For the text-containing cell, return its midpoint in (x, y) coordinate format. 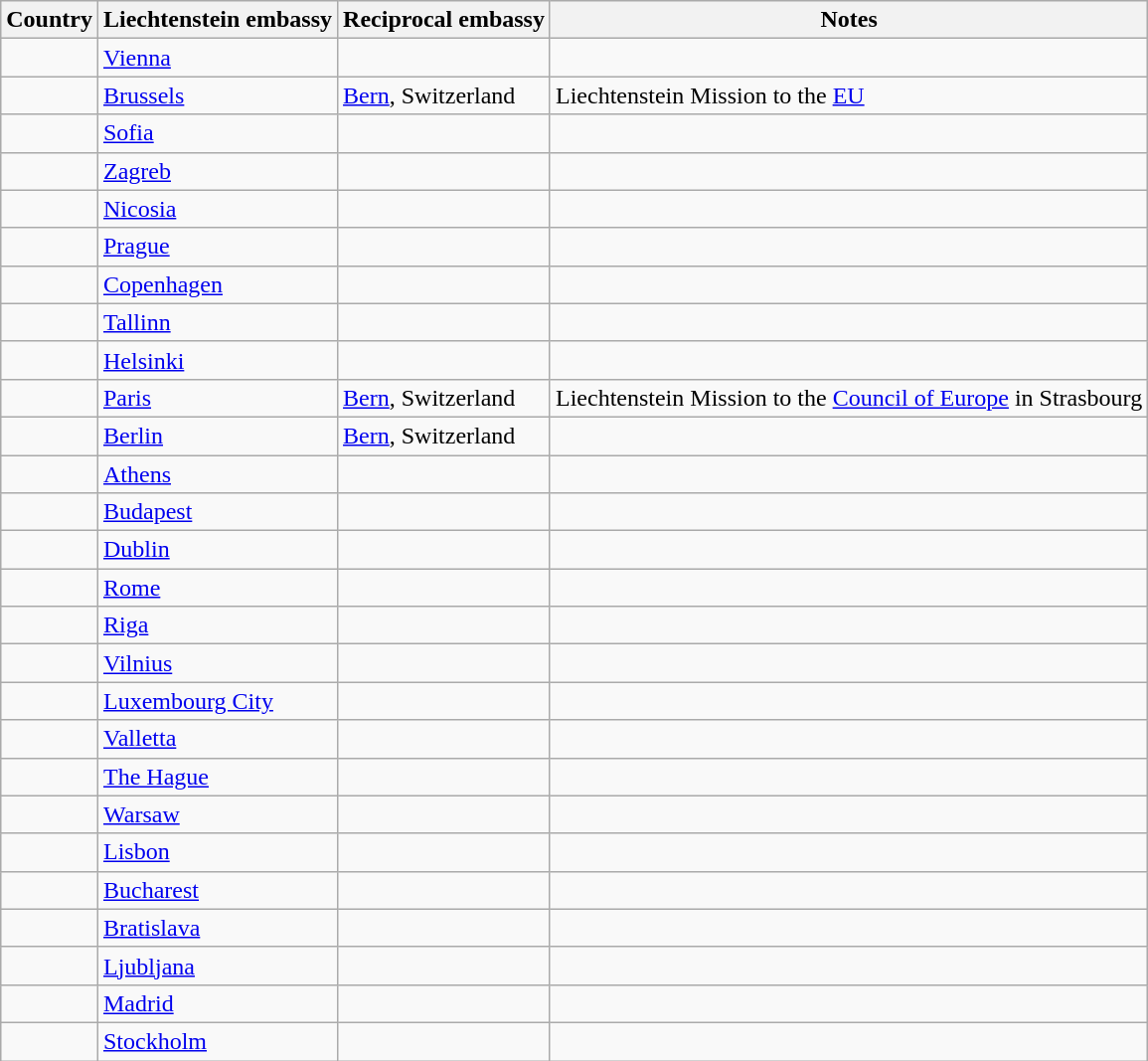
Bratislava (217, 928)
Tallinn (217, 322)
Lisbon (217, 852)
Madrid (217, 1003)
Liechtenstein Mission to the Council of Europe in Strasbourg (849, 398)
Reciprocal embassy (444, 20)
Helsinki (217, 360)
Athens (217, 474)
Prague (217, 247)
Vienna (217, 58)
Vilnius (217, 663)
Luxembourg City (217, 701)
Rome (217, 588)
Ljubljana (217, 966)
Country (50, 20)
Budapest (217, 512)
Bucharest (217, 890)
Dublin (217, 550)
Nicosia (217, 209)
Liechtenstein embassy (217, 20)
Copenhagen (217, 284)
Riga (217, 625)
Warsaw (217, 814)
Valletta (217, 739)
Paris (217, 398)
Berlin (217, 436)
Liechtenstein Mission to the EU (849, 95)
Notes (849, 20)
Sofia (217, 133)
Stockholm (217, 1041)
Zagreb (217, 171)
Brussels (217, 95)
The Hague (217, 777)
